Capture the cell that displays the provided text and extract its [x, y] central coordinate. 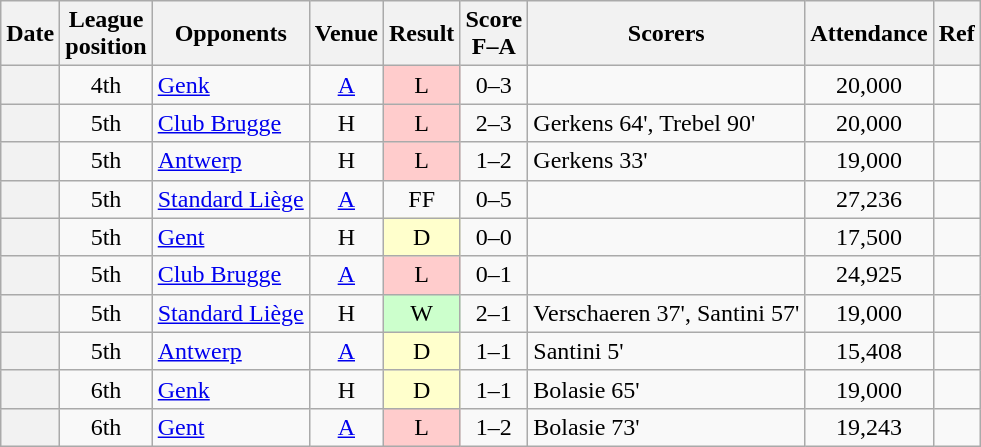
27,236 [869, 199]
Gerkens 64', Trebel 90' [666, 123]
FF [421, 199]
Result [421, 34]
Venue [346, 34]
0–0 [494, 237]
0–1 [494, 275]
15,408 [869, 351]
Bolasie 65' [666, 389]
Bolasie 73' [666, 427]
Verschaeren 37', Santini 57' [666, 313]
Ref [956, 34]
24,925 [869, 275]
Date [30, 34]
2–3 [494, 123]
ScoreF–A [494, 34]
0–5 [494, 199]
Leagueposition [106, 34]
W [421, 313]
19,243 [869, 427]
Santini 5' [666, 351]
Opponents [230, 34]
4th [106, 85]
17,500 [869, 237]
Attendance [869, 34]
0–3 [494, 85]
2–1 [494, 313]
Scorers [666, 34]
Gerkens 33' [666, 161]
